Capture the cell that displays the provided text and extract its [x, y] central coordinate. 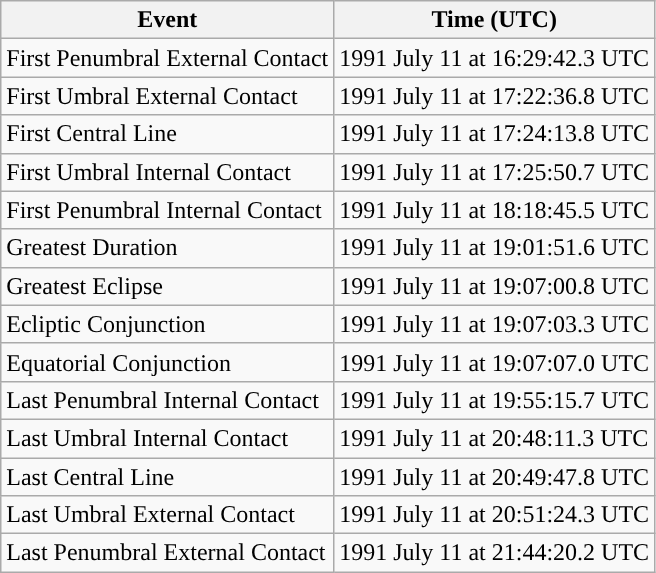
1991 July 11 at 19:55:15.7 UTC [494, 400]
1991 July 11 at 20:49:47.8 UTC [494, 477]
First Penumbral Internal Contact [168, 210]
Last Umbral External Contact [168, 515]
First Umbral Internal Contact [168, 172]
1991 July 11 at 17:24:13.8 UTC [494, 134]
1991 July 11 at 19:07:00.8 UTC [494, 286]
1991 July 11 at 19:07:03.3 UTC [494, 324]
Greatest Duration [168, 248]
1991 July 11 at 17:25:50.7 UTC [494, 172]
Last Umbral Internal Contact [168, 438]
1991 July 11 at 18:18:45.5 UTC [494, 210]
Greatest Eclipse [168, 286]
Last Central Line [168, 477]
1991 July 11 at 20:48:11.3 UTC [494, 438]
Last Penumbral External Contact [168, 553]
Ecliptic Conjunction [168, 324]
Equatorial Conjunction [168, 362]
Event [168, 20]
1991 July 11 at 16:29:42.3 UTC [494, 58]
1991 July 11 at 17:22:36.8 UTC [494, 96]
1991 July 11 at 20:51:24.3 UTC [494, 515]
First Central Line [168, 134]
1991 July 11 at 19:01:51.6 UTC [494, 248]
First Penumbral External Contact [168, 58]
First Umbral External Contact [168, 96]
1991 July 11 at 21:44:20.2 UTC [494, 553]
1991 July 11 at 19:07:07.0 UTC [494, 362]
Last Penumbral Internal Contact [168, 400]
Time (UTC) [494, 20]
